Search for the cell housing the specified text and yield its [x, y] center coordinate. 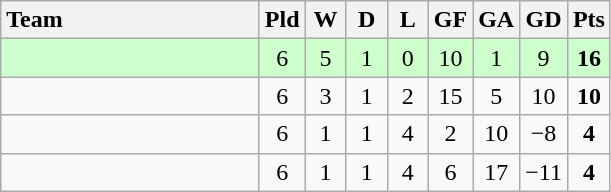
Team [130, 20]
W [326, 20]
0 [408, 58]
−8 [544, 134]
GF [450, 20]
Pts [588, 20]
−11 [544, 172]
16 [588, 58]
L [408, 20]
3 [326, 96]
D [366, 20]
GA [496, 20]
9 [544, 58]
17 [496, 172]
Pld [282, 20]
15 [450, 96]
GD [544, 20]
